Find where the given text appears and provide that cell's center as (x, y) coordinate. 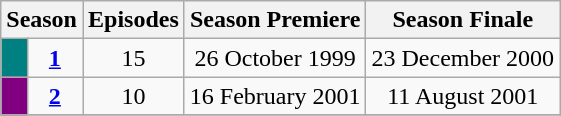
Season Finale (463, 20)
11 August 2001 (463, 96)
Season (42, 20)
1 (54, 58)
23 December 2000 (463, 58)
Season Premiere (275, 20)
10 (133, 96)
Episodes (133, 20)
16 February 2001 (275, 96)
2 (54, 96)
26 October 1999 (275, 58)
15 (133, 58)
